For the text-containing cell, return its midpoint in [X, Y] coordinate format. 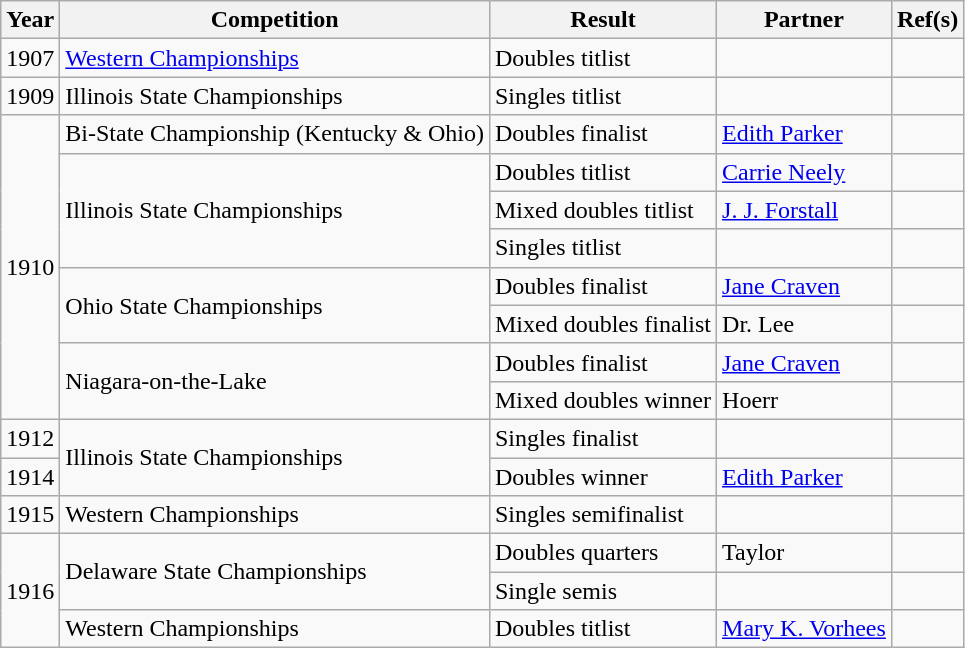
Taylor [804, 553]
Year [30, 20]
Singles finalist [602, 438]
Doubles winner [602, 477]
Mixed doubles finalist [602, 324]
Delaware State Championships [275, 572]
Single semis [602, 591]
Mixed doubles winner [602, 400]
Ref(s) [927, 20]
1914 [30, 477]
Carrie Neely [804, 172]
Mary K. Vorhees [804, 629]
Hoerr [804, 400]
Partner [804, 20]
Dr. Lee [804, 324]
J. J. Forstall [804, 210]
Ohio State Championships [275, 305]
Result [602, 20]
1907 [30, 58]
Singles semifinalist [602, 515]
Doubles quarters [602, 553]
1915 [30, 515]
Competition [275, 20]
1912 [30, 438]
Mixed doubles titlist [602, 210]
1909 [30, 96]
1916 [30, 591]
Niagara-on-the-Lake [275, 381]
Bi-State Championship (Kentucky & Ohio) [275, 134]
1910 [30, 267]
